Search for the cell housing the specified text and yield its (X, Y) center coordinate. 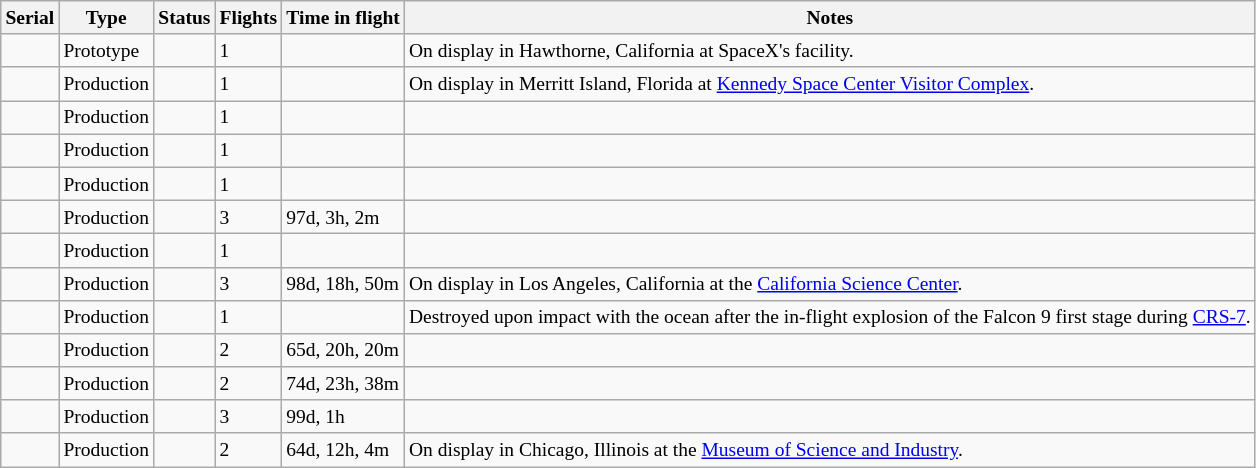
Type (106, 18)
99d, 1h (344, 416)
On display in Merritt Island, Florida at Kennedy Space Center Visitor Complex. (830, 84)
On display in Chicago, Illinois at the Museum of Science and Industry. (830, 450)
Status (184, 18)
64d, 12h, 4m (344, 450)
Notes (830, 18)
74d, 23h, 38m (344, 384)
Destroyed upon impact with the ocean after the in-flight explosion of the Falcon 9 first stage during CRS-7. (830, 316)
97d, 3h, 2m (344, 216)
On display in Los Angeles, California at the California Science Center. (830, 284)
Time in flight (344, 18)
Prototype (106, 50)
Flights (248, 18)
65d, 20h, 20m (344, 350)
On display in Hawthorne, California at SpaceX's facility. (830, 50)
98d, 18h, 50m (344, 284)
Serial (30, 18)
